Provide the [X, Y] coordinate of the cell's center where the given text is located.  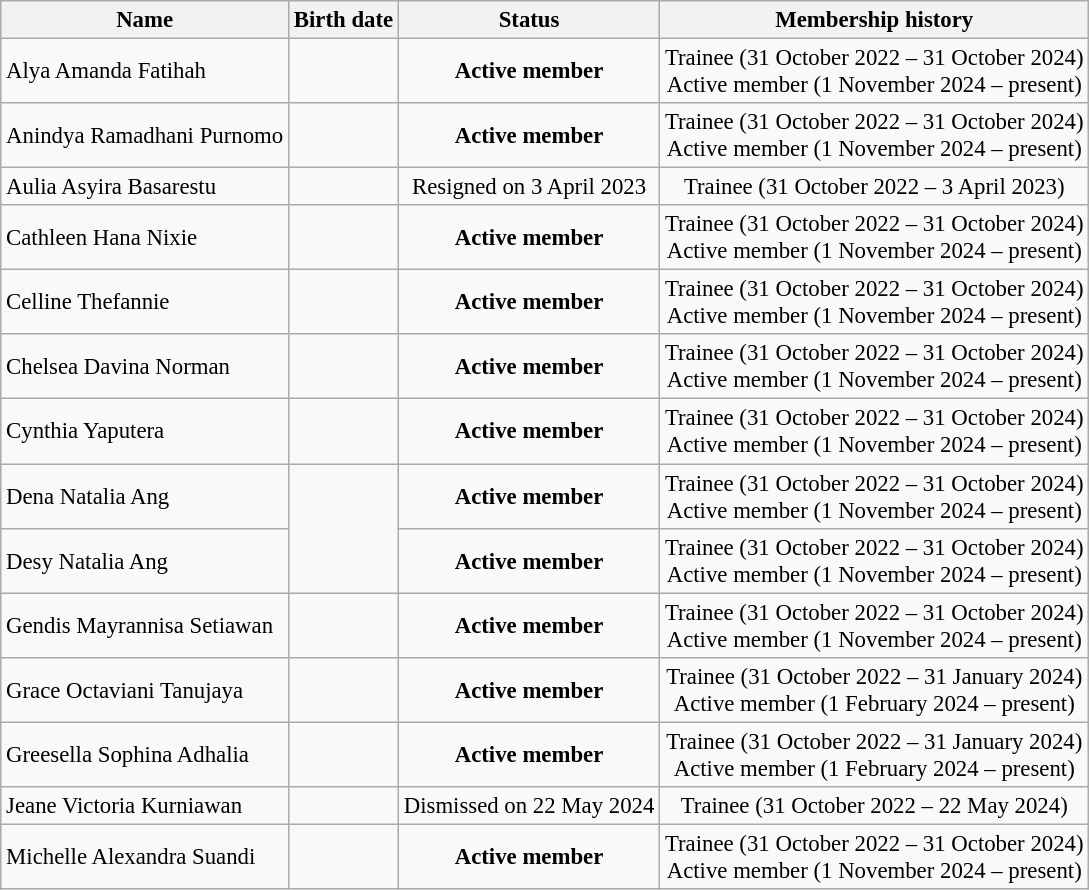
Dismissed on 22 May 2024 [528, 806]
Greesella Sophina Adhalia [145, 754]
Michelle Alexandra Suandi [145, 856]
Resigned on 3 April 2023 [528, 187]
Gendis Mayrannisa Setiawan [145, 626]
Cynthia Yaputera [145, 432]
Chelsea Davina Norman [145, 366]
Trainee (31 October 2022 – 22 May 2024) [874, 806]
Dena Natalia Ang [145, 496]
Status [528, 20]
Birth date [343, 20]
Celline Thefannie [145, 302]
Name [145, 20]
Aulia Asyira Basarestu [145, 187]
Cathleen Hana Nixie [145, 238]
Grace Octaviani Tanujaya [145, 690]
Desy Natalia Ang [145, 560]
Trainee (31 October 2022 – 3 April 2023) [874, 187]
Alya Amanda Fatihah [145, 72]
Jeane Victoria Kurniawan [145, 806]
Anindya Ramadhani Purnomo [145, 136]
Membership history [874, 20]
